Find where the given text appears and provide that cell's center as [x, y] coordinate. 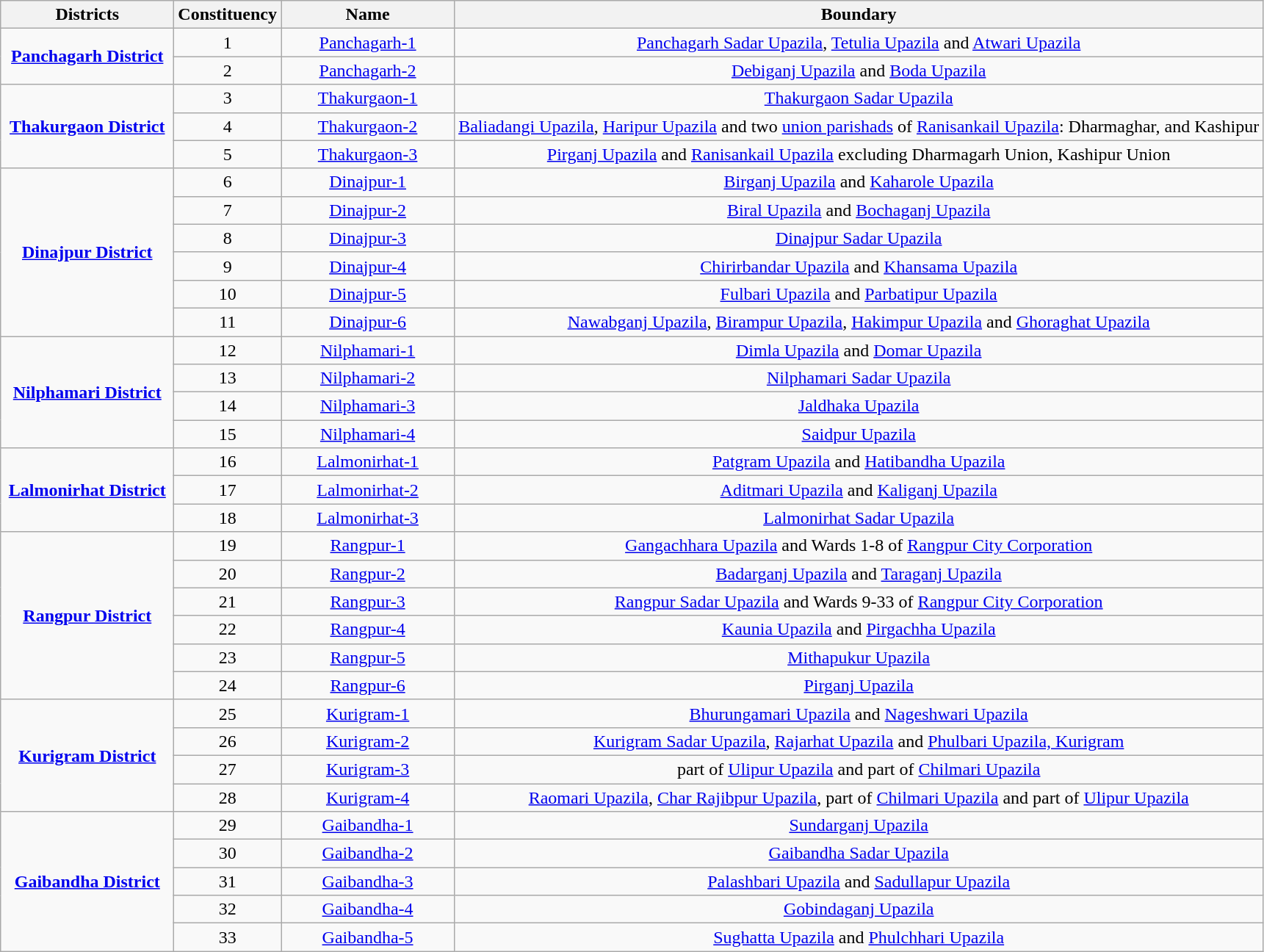
Rangpur District [87, 616]
Rangpur Sadar Upazila and Wards 9-33 of Rangpur City Corporation [859, 602]
Jaldhaka Upazila [859, 406]
Dinajpur-4 [368, 266]
Patgram Upazila and Hatibandha Upazila [859, 462]
31 [228, 881]
Dinajpur-2 [368, 210]
11 [228, 322]
Rangpur-2 [368, 574]
Nilphamari-1 [368, 350]
17 [228, 490]
4 [228, 126]
Name [368, 15]
Biral Upazila and Bochaganj Upazila [859, 210]
5 [228, 154]
8 [228, 238]
Lalmonirhat Sadar Upazila [859, 518]
14 [228, 406]
18 [228, 518]
24 [228, 685]
Rangpur-1 [368, 546]
29 [228, 826]
Dinajpur-5 [368, 294]
23 [228, 657]
13 [228, 378]
22 [228, 630]
Lalmonirhat-2 [368, 490]
Nilphamari Sadar Upazila [859, 378]
Panchagarh-1 [368, 43]
Dinajpur-6 [368, 322]
Lalmonirhat-1 [368, 462]
Kurigram-1 [368, 713]
Rangpur-3 [368, 602]
Thakurgaon-3 [368, 154]
Palashbari Upazila and Sadullapur Upazila [859, 881]
Kurigram Sadar Upazila, Rajarhat Upazila and Phulbari Upazila, Kurigram [859, 741]
7 [228, 210]
Thakurgaon Sadar Upazila [859, 98]
Nilphamari-3 [368, 406]
Gaibandha-2 [368, 854]
Kaunia Upazila and Pirgachha Upazila [859, 630]
33 [228, 937]
Aditmari Upazila and Kaliganj Upazila [859, 490]
Gobindaganj Upazila [859, 909]
3 [228, 98]
Pirganj Upazila and Ranisankail Upazila excluding Dharmagarh Union, Kashipur Union [859, 154]
Districts [87, 15]
Kurigram-4 [368, 797]
Thakurgaon-2 [368, 126]
21 [228, 602]
Mithapukur Upazila [859, 657]
12 [228, 350]
28 [228, 797]
Raomari Upazila, Char Rajibpur Upazila, part of Chilmari Upazila and part of Ulipur Upazila [859, 797]
Dinajpur-1 [368, 182]
Gangachhara Upazila and Wards 1-8 of Rangpur City Corporation [859, 546]
Fulbari Upazila and Parbatipur Upazila [859, 294]
Rangpur-4 [368, 630]
1 [228, 43]
Kurigram-2 [368, 741]
9 [228, 266]
16 [228, 462]
Lalmonirhat District [87, 490]
Sundarganj Upazila [859, 826]
Thakurgaon-1 [368, 98]
Birganj Upazila and Kaharole Upazila [859, 182]
Baliadangi Upazila, Haripur Upazila and two union parishads of Ranisankail Upazila: Dharmaghar, and Kashipur [859, 126]
Gaibandha-1 [368, 826]
25 [228, 713]
30 [228, 854]
Nilphamari District [87, 392]
Kurigram-3 [368, 769]
27 [228, 769]
Gaibandha District [87, 881]
Panchagarh Sadar Upazila, Tetulia Upazila and Atwari Upazila [859, 43]
Gaibandha Sadar Upazila [859, 854]
Dinajpur-3 [368, 238]
Badarganj Upazila and Taraganj Upazila [859, 574]
Lalmonirhat-3 [368, 518]
Dimla Upazila and Domar Upazila [859, 350]
Thakurgaon District [87, 126]
Chirirbandar Upazila and Khansama Upazila [859, 266]
26 [228, 741]
Nilphamari-4 [368, 434]
Constituency [228, 15]
32 [228, 909]
Dinajpur District [87, 252]
Boundary [859, 15]
Pirganj Upazila [859, 685]
Rangpur-5 [368, 657]
part of Ulipur Upazila and part of Chilmari Upazila [859, 769]
Kurigram District [87, 755]
Rangpur-6 [368, 685]
Gaibandha-4 [368, 909]
Debiganj Upazila and Boda Upazila [859, 71]
2 [228, 71]
19 [228, 546]
Panchagarh District [87, 57]
Gaibandha-3 [368, 881]
Nawabganj Upazila, Birampur Upazila, Hakimpur Upazila and Ghoraghat Upazila [859, 322]
6 [228, 182]
Bhurungamari Upazila and Nageshwari Upazila [859, 713]
20 [228, 574]
10 [228, 294]
Gaibandha-5 [368, 937]
Saidpur Upazila [859, 434]
Nilphamari-2 [368, 378]
15 [228, 434]
Panchagarh-2 [368, 71]
Dinajpur Sadar Upazila [859, 238]
Sughatta Upazila and Phulchhari Upazila [859, 937]
